From the cell containing the given text, extract its center point as [x, y] coordinate. 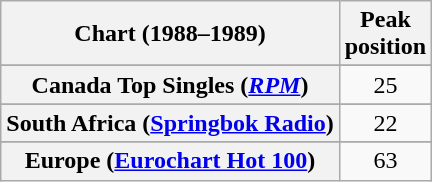
Europe (Eurochart Hot 100) [170, 161]
South Africa (Springbok Radio) [170, 123]
Canada Top Singles (RPM) [170, 85]
Peakposition [385, 34]
25 [385, 85]
Chart (1988–1989) [170, 34]
63 [385, 161]
22 [385, 123]
